Scan for the cell matching the given text and deliver its [x, y] coordinate at center. 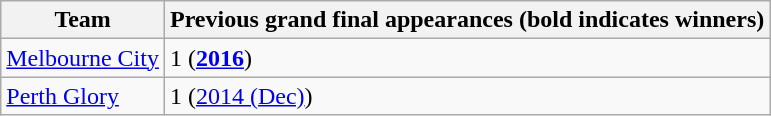
Team [83, 20]
Perth Glory [83, 96]
Melbourne City [83, 58]
Previous grand final appearances (bold indicates winners) [466, 20]
1 (2014 (Dec)) [466, 96]
1 (2016) [466, 58]
